Identify which cell holds the provided text, then report its (X, Y) central coordinate. 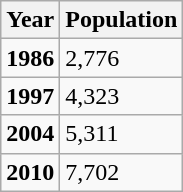
5,311 (122, 134)
2010 (30, 172)
7,702 (122, 172)
2004 (30, 134)
1986 (30, 58)
1997 (30, 96)
Population (122, 20)
Year (30, 20)
4,323 (122, 96)
2,776 (122, 58)
